From the cell containing the given text, extract its center point as [X, Y] coordinate. 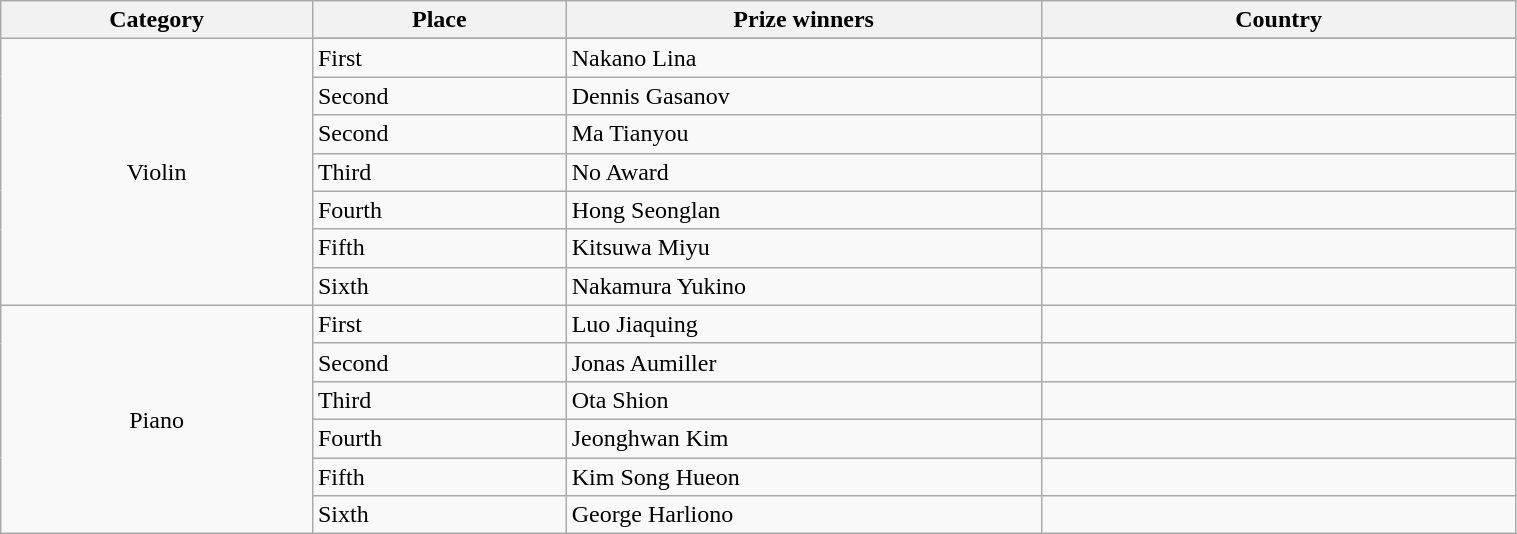
Violin [157, 172]
Place [439, 20]
George Harliono [804, 515]
Dennis Gasanov [804, 96]
Ota Shion [804, 400]
Nakano Lina [804, 58]
Jonas Aumiller [804, 362]
Luo Jiaquing [804, 324]
Kim Song Hueon [804, 477]
Ma Tianyou [804, 134]
No Award [804, 172]
Nakamura Yukino [804, 286]
Kitsuwa Miyu [804, 248]
Category [157, 20]
Prize winners [804, 20]
Country [1278, 20]
Jeonghwan Kim [804, 438]
Hong Seonglan [804, 210]
Piano [157, 419]
